Output the (x, y) coordinate of the center of the cell containing the given text.  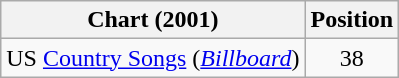
Position (352, 20)
Chart (2001) (153, 20)
38 (352, 58)
US Country Songs (Billboard) (153, 58)
